Extract the (x, y) coordinate from the center of the cell holding the provided text.  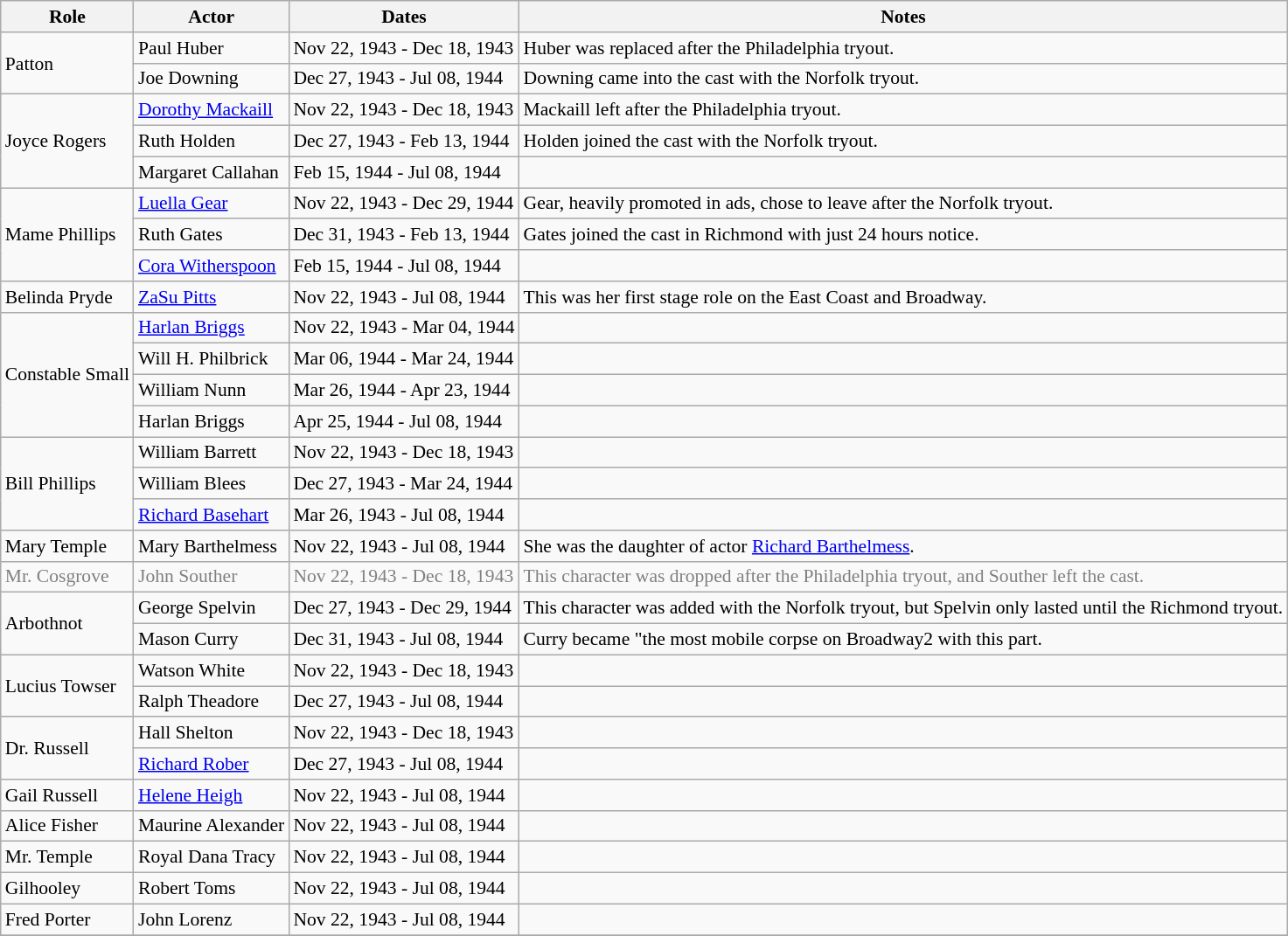
Mar 26, 1943 - Jul 08, 1944 (404, 515)
Joyce Rogers (67, 142)
Hall Shelton (212, 733)
This character was added with the Norfolk tryout, but Spelvin only lasted until the Richmond tryout. (904, 608)
Royal Dana Tracy (212, 857)
Nov 22, 1943 - Dec 29, 1944 (404, 204)
Ralph Theadore (212, 702)
Robert Toms (212, 889)
Dec 27, 1943 - Mar 24, 1944 (404, 484)
Belinda Pryde (67, 297)
Richard Basehart (212, 515)
Constable Small (67, 374)
Downing came into the cast with the Norfolk tryout. (904, 79)
This character was dropped after the Philadelphia tryout, and Souther left the cast. (904, 577)
John Souther (212, 577)
Gates joined the cast in Richmond with just 24 hours notice. (904, 235)
Apr 25, 1944 - Jul 08, 1944 (404, 421)
Mame Phillips (67, 234)
Dec 27, 1943 - Feb 13, 1944 (404, 142)
Luella Gear (212, 204)
Huber was replaced after the Philadelphia tryout. (904, 48)
William Nunn (212, 391)
Alice Fisher (67, 826)
Ruth Gates (212, 235)
William Blees (212, 484)
Joe Downing (212, 79)
ZaSu Pitts (212, 297)
Curry became "the most mobile corpse on Broadway2 with this part. (904, 640)
Mr. Cosgrove (67, 577)
Ruth Holden (212, 142)
Mar 26, 1944 - Apr 23, 1944 (404, 391)
Dec 27, 1943 - Dec 29, 1944 (404, 608)
Gear, heavily promoted in ads, chose to leave after the Norfolk tryout. (904, 204)
Mason Curry (212, 640)
Bill Phillips (67, 484)
Holden joined the cast with the Norfolk tryout. (904, 142)
George Spelvin (212, 608)
She was the daughter of actor Richard Barthelmess. (904, 546)
Dates (404, 17)
Notes (904, 17)
Cora Witherspoon (212, 266)
Mar 06, 1944 - Mar 24, 1944 (404, 359)
Maurine Alexander (212, 826)
Patton (67, 63)
Mr. Temple (67, 857)
Actor (212, 17)
Dec 31, 1943 - Jul 08, 1944 (404, 640)
Dr. Russell (67, 748)
This was her first stage role on the East Coast and Broadway. (904, 297)
Arbothnot (67, 624)
Paul Huber (212, 48)
John Lorenz (212, 919)
Mary Barthelmess (212, 546)
Gilhooley (67, 889)
Will H. Philbrick (212, 359)
Richard Rober (212, 764)
Watson White (212, 670)
Dorothy Mackaill (212, 110)
Helene Heigh (212, 795)
Dec 31, 1943 - Feb 13, 1944 (404, 235)
Nov 22, 1943 - Mar 04, 1944 (404, 328)
William Barrett (212, 453)
Fred Porter (67, 919)
Mary Temple (67, 546)
Margaret Callahan (212, 172)
Lucius Towser (67, 685)
Gail Russell (67, 795)
Role (67, 17)
Mackaill left after the Philadelphia tryout. (904, 110)
